Pinpoint the cell where the given text exists, returning its (X, Y) midpoint coordinate. 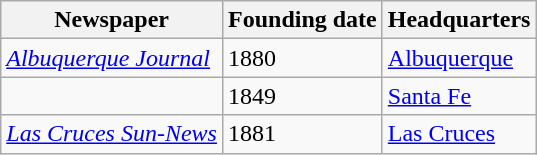
Founding date (302, 20)
1881 (302, 134)
Albuquerque Journal (112, 58)
1849 (302, 96)
1880 (302, 58)
Albuquerque (459, 58)
Las Cruces Sun-News (112, 134)
Headquarters (459, 20)
Las Cruces (459, 134)
Newspaper (112, 20)
Santa Fe (459, 96)
